Pinpoint the cell where the given text exists, returning its [x, y] midpoint coordinate. 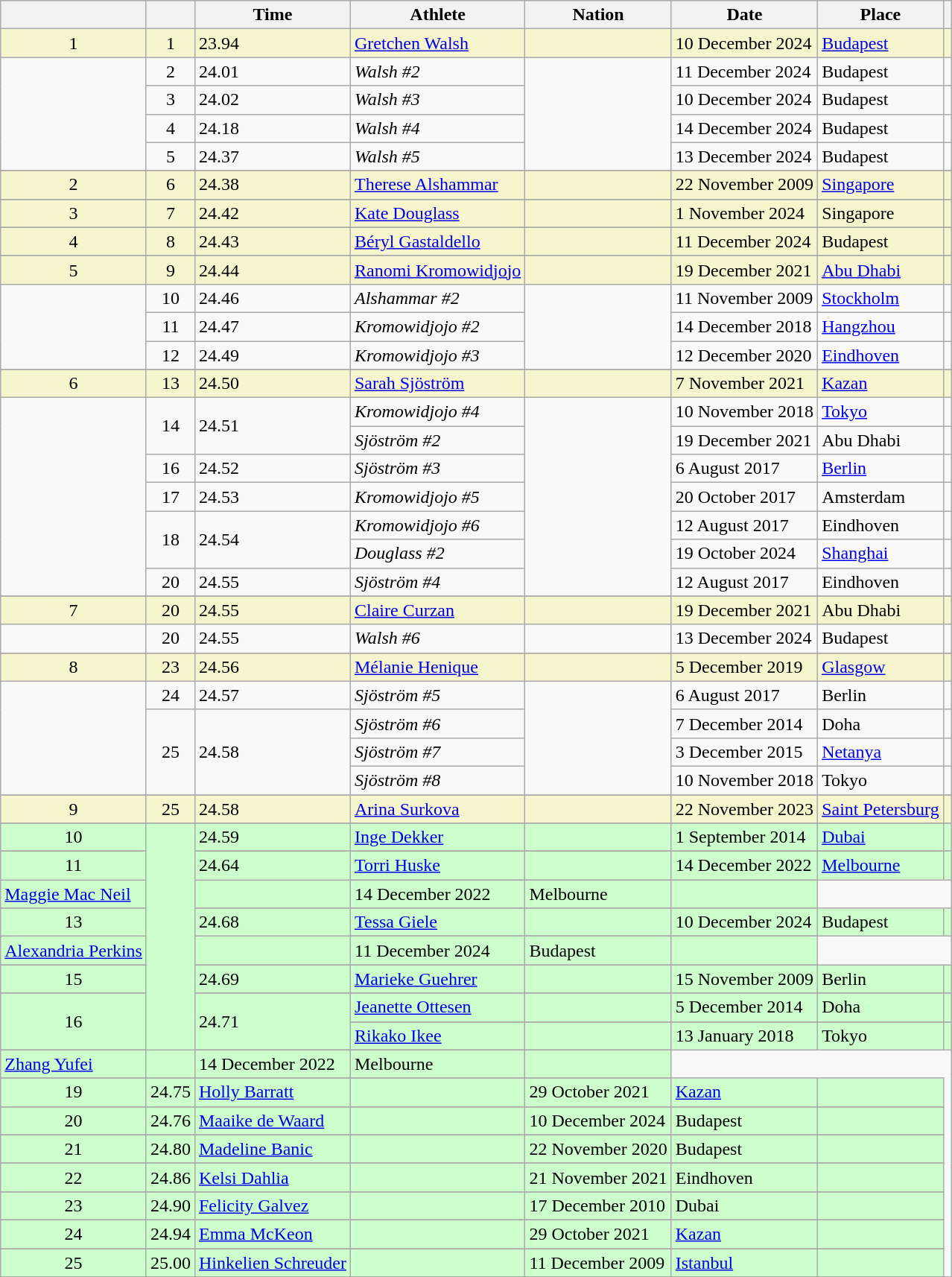
Alshammar #2 [437, 298]
24.69 [273, 979]
Date [744, 15]
24.76 [170, 1121]
Nation [598, 15]
21 [74, 1149]
5 December 2014 [744, 1007]
5 December 2019 [744, 667]
Torri Huske [437, 866]
Walsh #5 [437, 156]
Rikako Ikee [437, 1036]
22 November 2009 [744, 185]
7 December 2014 [744, 723]
Netanya [880, 752]
24.56 [273, 667]
Therese Alshammar [437, 185]
Holly Barratt [273, 1092]
Amsterdam [880, 497]
Saint Petersburg [880, 808]
24.42 [273, 213]
24.68 [273, 922]
23.94 [273, 43]
Arina Surkova [437, 808]
14 December 2024 [744, 128]
Sjöström #8 [437, 780]
24.80 [170, 1149]
11 November 2009 [744, 298]
14 [170, 426]
24.71 [273, 1021]
Felicity Galvez [273, 1205]
Tessa Giele [437, 922]
Glasgow [880, 667]
Walsh #2 [437, 72]
24.64 [273, 866]
25.00 [170, 1263]
24.01 [273, 72]
24.52 [273, 469]
3 December 2015 [744, 752]
Istanbul [744, 1263]
Stockholm [880, 298]
Sarah Sjöström [437, 384]
Sjöström #6 [437, 723]
15 [74, 979]
24.43 [273, 241]
Maggie Mac Neil [74, 894]
24.54 [273, 539]
19 [74, 1092]
24.38 [273, 185]
24.50 [273, 384]
Kromowidjojo #6 [437, 525]
20 October 2017 [744, 497]
24.90 [170, 1205]
Béryl Gastaldello [437, 241]
Alexandria Perkins [74, 951]
Inge Dekker [437, 837]
24.94 [170, 1234]
Ranomi Kromowidjojo [437, 270]
24.18 [273, 128]
24.59 [273, 837]
Maaike de Waard [273, 1121]
17 December 2010 [598, 1205]
Gretchen Walsh [437, 43]
Shanghai [880, 554]
24.49 [273, 355]
24.02 [273, 100]
Marieke Guehrer [437, 979]
24.86 [170, 1177]
24.75 [170, 1092]
18 [170, 539]
7 November 2021 [744, 384]
19 October 2024 [744, 554]
12 [170, 355]
22 [74, 1177]
1 September 2014 [744, 837]
Walsh #4 [437, 128]
14 December 2018 [744, 326]
Kate Douglass [437, 213]
Hangzhou [880, 326]
22 November 2023 [744, 808]
24.44 [273, 270]
Emma McKeon [273, 1234]
12 December 2020 [744, 355]
Mélanie Henique [437, 667]
Kelsi Dahlia [273, 1177]
Sjöström #5 [437, 695]
13 January 2018 [744, 1036]
Kromowidjojo #2 [437, 326]
Walsh #6 [437, 638]
15 November 2009 [744, 979]
1 November 2024 [744, 213]
Sjöström #2 [437, 440]
22 November 2020 [598, 1149]
Hinkelien Schreuder [273, 1263]
Claire Curzan [437, 610]
Sjöström #3 [437, 469]
24.37 [273, 156]
Kromowidjojo #5 [437, 497]
Jeanette Ottesen [437, 1007]
Sjöström #4 [437, 582]
Time [273, 15]
11 December 2009 [598, 1263]
Place [880, 15]
Kromowidjojo #3 [437, 355]
Sjöström #7 [437, 752]
24.53 [273, 497]
Madeline Banic [273, 1149]
24.47 [273, 326]
Athlete [437, 15]
Zhang Yufei [74, 1064]
Douglass #2 [437, 554]
17 [170, 497]
Walsh #3 [437, 100]
24.51 [273, 426]
Kromowidjojo #4 [437, 412]
24.46 [273, 298]
24.57 [273, 695]
21 November 2021 [598, 1177]
